For the text-containing cell, return its midpoint in (x, y) coordinate format. 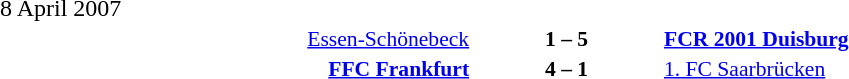
1 – 5 (566, 38)
